For the text-containing cell, return its midpoint in [X, Y] coordinate format. 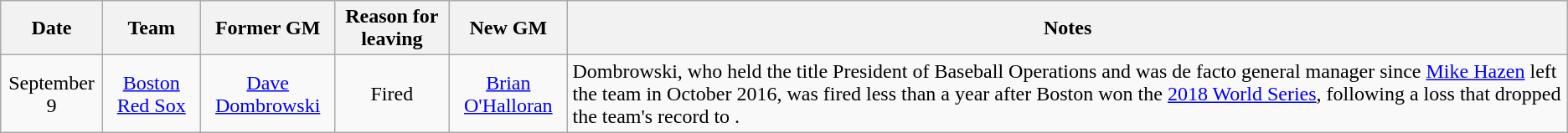
Team [151, 28]
Brian O'Halloran [508, 94]
Boston Red Sox [151, 94]
Reason for leaving [392, 28]
Dave Dombrowski [268, 94]
Notes [1067, 28]
Fired [392, 94]
New GM [508, 28]
September 9 [52, 94]
Date [52, 28]
Former GM [268, 28]
